Detect which cell encompasses the target text, then output its [X, Y] center coordinate. 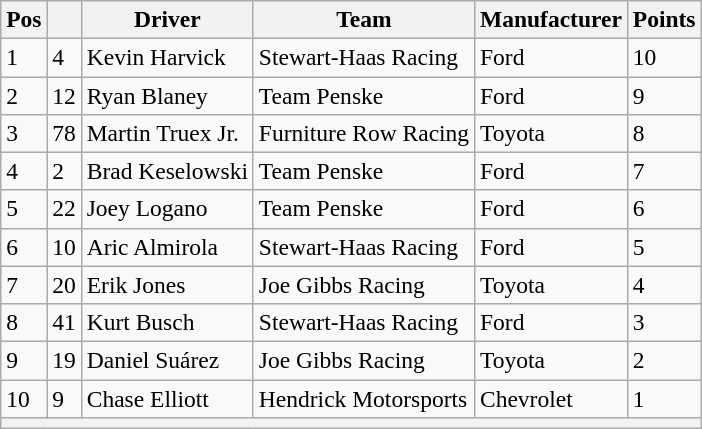
12 [64, 95]
Manufacturer [552, 19]
Kevin Harvick [167, 57]
Erik Jones [167, 285]
78 [64, 133]
Driver [167, 19]
Chevrolet [552, 398]
22 [64, 209]
Pos [24, 19]
Joey Logano [167, 209]
20 [64, 285]
41 [64, 322]
Team [364, 19]
Brad Keselowski [167, 171]
Chase Elliott [167, 398]
Aric Almirola [167, 247]
Martin Truex Jr. [167, 133]
Points [664, 19]
Hendrick Motorsports [364, 398]
Kurt Busch [167, 322]
Ryan Blaney [167, 95]
Daniel Suárez [167, 360]
Furniture Row Racing [364, 133]
19 [64, 360]
